Provide the [x, y] coordinate of the cell's center where the given text is located.  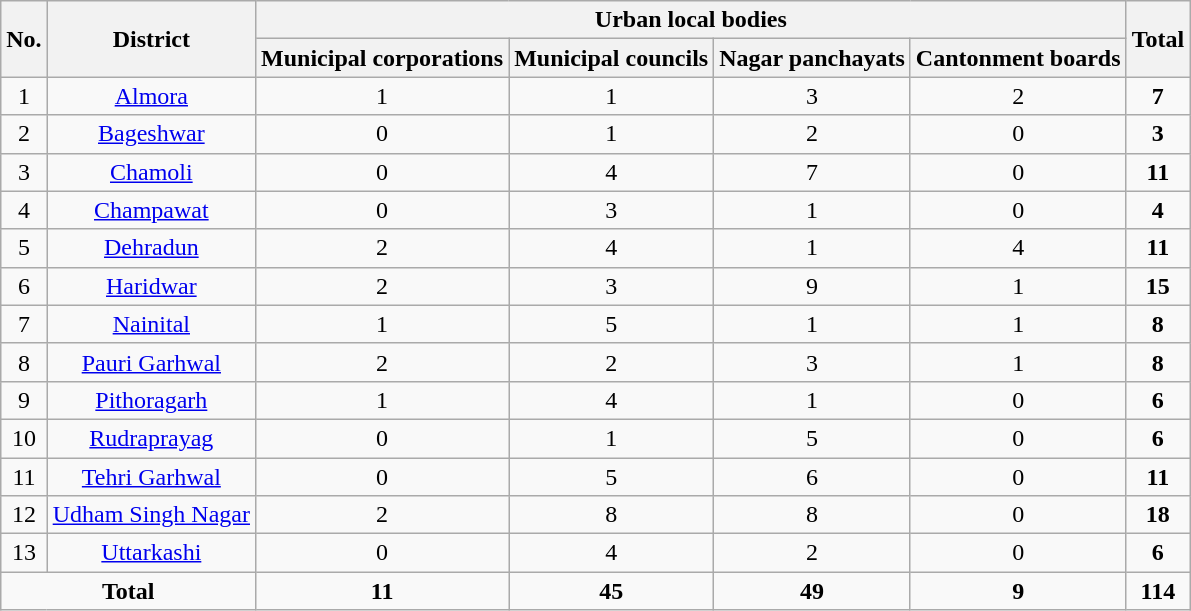
Nagar panchayats [812, 58]
No. [24, 39]
Almora [151, 96]
45 [612, 591]
Pauri Garhwal [151, 362]
10 [24, 438]
15 [1158, 286]
Champawat [151, 210]
Rudraprayag [151, 438]
Bageshwar [151, 134]
Cantonment boards [1018, 58]
Nainital [151, 324]
114 [1158, 591]
Uttarkashi [151, 553]
49 [812, 591]
District [151, 39]
Municipal councils [612, 58]
Haridwar [151, 286]
Dehradun [151, 248]
12 [24, 515]
Chamoli [151, 172]
13 [24, 553]
Tehri Garhwal [151, 477]
Urban local bodies [692, 20]
18 [1158, 515]
Municipal corporations [382, 58]
Udham Singh Nagar [151, 515]
Pithoragarh [151, 400]
